Search for the cell housing the specified text and yield its (x, y) center coordinate. 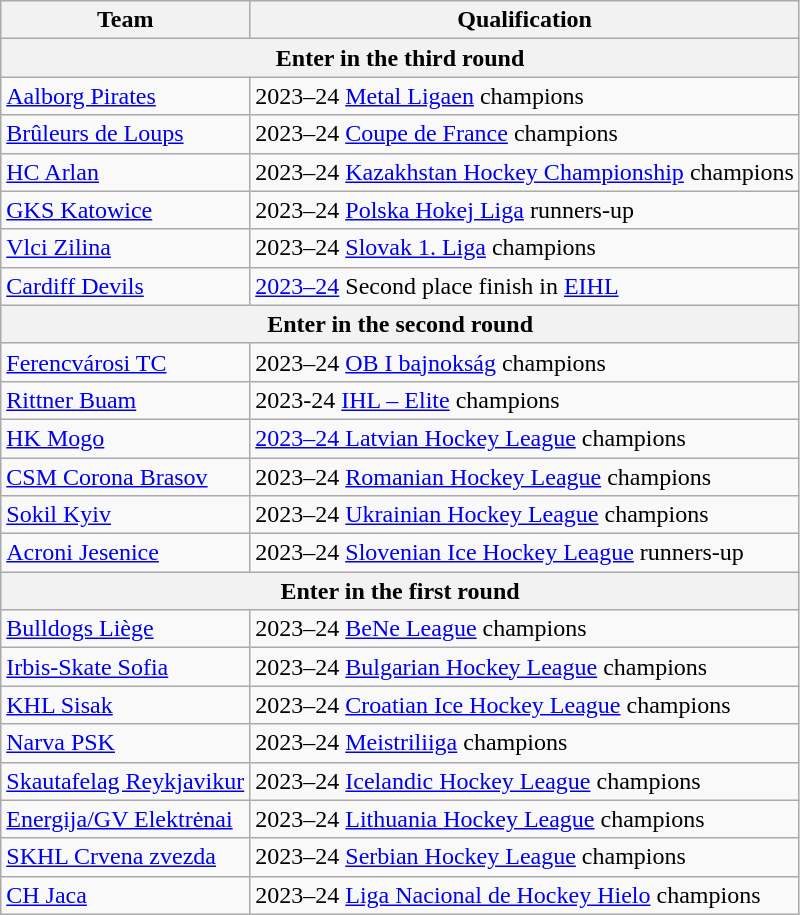
2023–24 Slovak 1. Liga champions (525, 248)
Sokil Kyiv (126, 515)
Acroni Jesenice (126, 553)
Energija/GV Elektrėnai (126, 819)
Brûleurs de Loups (126, 134)
Irbis-Skate Sofia (126, 667)
2023–24 OB I bajnokság champions (525, 362)
2023–24 Icelandic Hockey League champions (525, 781)
Rittner Buam (126, 400)
Narva PSK (126, 743)
2023–24 Meistriliiga champions (525, 743)
CH Jaca (126, 895)
Enter in the first round (400, 591)
HK Mogo (126, 438)
Aalborg Pirates (126, 96)
2023–24 Ukrainian Hockey League champions (525, 515)
2023–24 Romanian Hockey League champions (525, 477)
Skautafelag Reykjavikur (126, 781)
Team (126, 20)
2023–24 Second place finish in EIHL (525, 286)
Enter in the third round (400, 58)
2023–24 Lithuania Hockey League champions (525, 819)
2023–24 Metal Ligaen champions (525, 96)
Vlci Zilina (126, 248)
2023–24 Kazakhstan Hockey Championship champions (525, 172)
Cardiff Devils (126, 286)
GKS Katowice (126, 210)
CSM Corona Brasov (126, 477)
2023–24 Latvian Hockey League champions (525, 438)
Qualification (525, 20)
2023–24 Serbian Hockey League champions (525, 857)
2023–24 Croatian Ice Hockey League champions (525, 705)
Enter in the second round (400, 324)
2023–24 Coupe de France champions (525, 134)
2023–24 Liga Nacional de Hockey Hielo champions (525, 895)
SKHL Crvena zvezda (126, 857)
Bulldogs Liège (126, 629)
2023–24 Polska Hokej Liga runners-up (525, 210)
Ferencvárosi TC (126, 362)
2023–24 Bulgarian Hockey League champions (525, 667)
KHL Sisak (126, 705)
HC Arlan (126, 172)
2023-24 IHL – Elite champions (525, 400)
2023–24 Slovenian Ice Hockey League runners-up (525, 553)
2023–24 BeNe League champions (525, 629)
